Return (X, Y) of the center of cell containing provided text 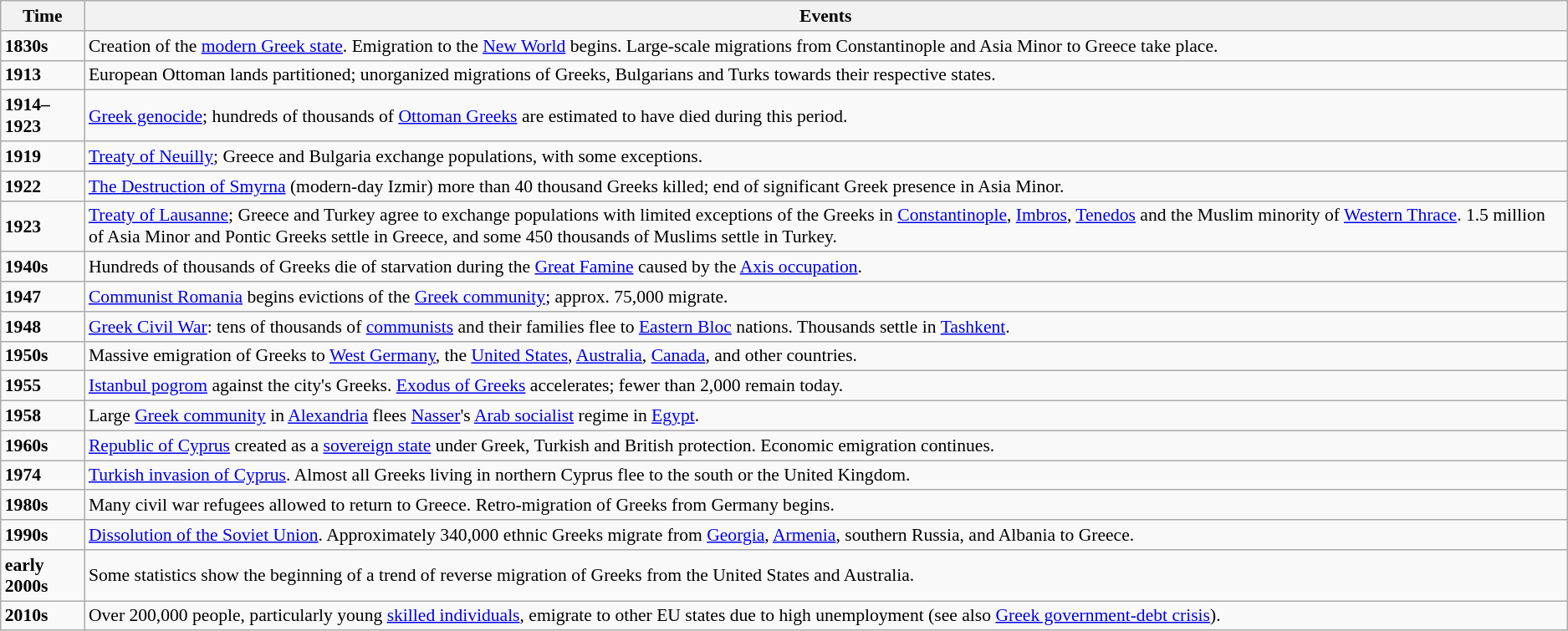
1955 (43, 386)
1990s (43, 535)
1950s (43, 356)
1923 (43, 226)
1940s (43, 267)
1980s (43, 506)
Istanbul pogrom against the city's Greeks. Exodus of Greeks accelerates; fewer than 2,000 remain today. (826, 386)
Greek genocide; hundreds of thousands of Ottoman Greeks are estimated to have died during this period. (826, 115)
Hundreds of thousands of Greeks die of starvation during the Great Famine caused by the Axis occupation. (826, 267)
1974 (43, 476)
1947 (43, 297)
Turkish invasion of Cyprus. Almost all Greeks living in northern Cyprus flee to the south or the United Kingdom. (826, 476)
Large Greek community in Alexandria flees Nasser's Arab socialist regime in Egypt. (826, 416)
Massive emigration of Greeks to West Germany, the United States, Australia, Canada, and other countries. (826, 356)
1958 (43, 416)
European Ottoman lands partitioned; unorganized migrations of Greeks, Bulgarians and Turks towards their respective states. (826, 75)
The Destruction of Smyrna (modern-day Izmir) more than 40 thousand Greeks killed; end of significant Greek presence in Asia Minor. (826, 186)
Republic of Cyprus created as a sovereign state under Greek, Turkish and British protection. Economic emigration continues. (826, 445)
1922 (43, 186)
1919 (43, 156)
Some statistics show the beginning of a trend of reverse migration of Greeks from the United States and Australia. (826, 575)
Events (826, 16)
Many civil war refugees allowed to return to Greece. Retro-migration of Greeks from Germany begins. (826, 506)
Time (43, 16)
1913 (43, 75)
2010s (43, 616)
Greek Civil War: tens of thousands of communists and their families flee to Eastern Bloc nations. Thousands settle in Tashkent. (826, 327)
Treaty of Neuilly; Greece and Bulgaria exchange populations, with some exceptions. (826, 156)
early 2000s (43, 575)
1960s (43, 445)
Communist Romania begins evictions of the Greek community; approx. 75,000 migrate. (826, 297)
1914–1923 (43, 115)
1948 (43, 327)
Dissolution of the Soviet Union. Approximately 340,000 ethnic Greeks migrate from Georgia, Armenia, southern Russia, and Albania to Greece. (826, 535)
1830s (43, 46)
